Identify which cell holds the provided text, then report its (X, Y) central coordinate. 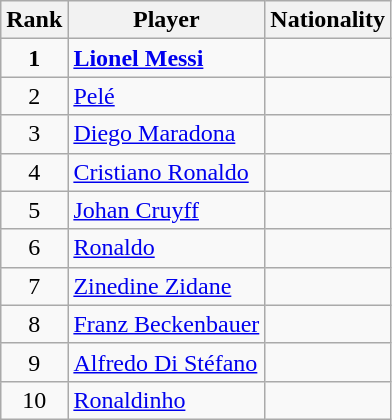
5 (34, 210)
Player (166, 20)
7 (34, 286)
Zinedine Zidane (166, 286)
Franz Beckenbauer (166, 324)
10 (34, 400)
Cristiano Ronaldo (166, 172)
Ronaldo (166, 248)
Johan Cruyff (166, 210)
1 (34, 58)
Rank (34, 20)
Pelé (166, 96)
Nationality (328, 20)
9 (34, 362)
2 (34, 96)
Diego Maradona (166, 134)
4 (34, 172)
Lionel Messi (166, 58)
6 (34, 248)
3 (34, 134)
Alfredo Di Stéfano (166, 362)
8 (34, 324)
Ronaldinho (166, 400)
